Identify which cell holds the provided text, then report its (X, Y) central coordinate. 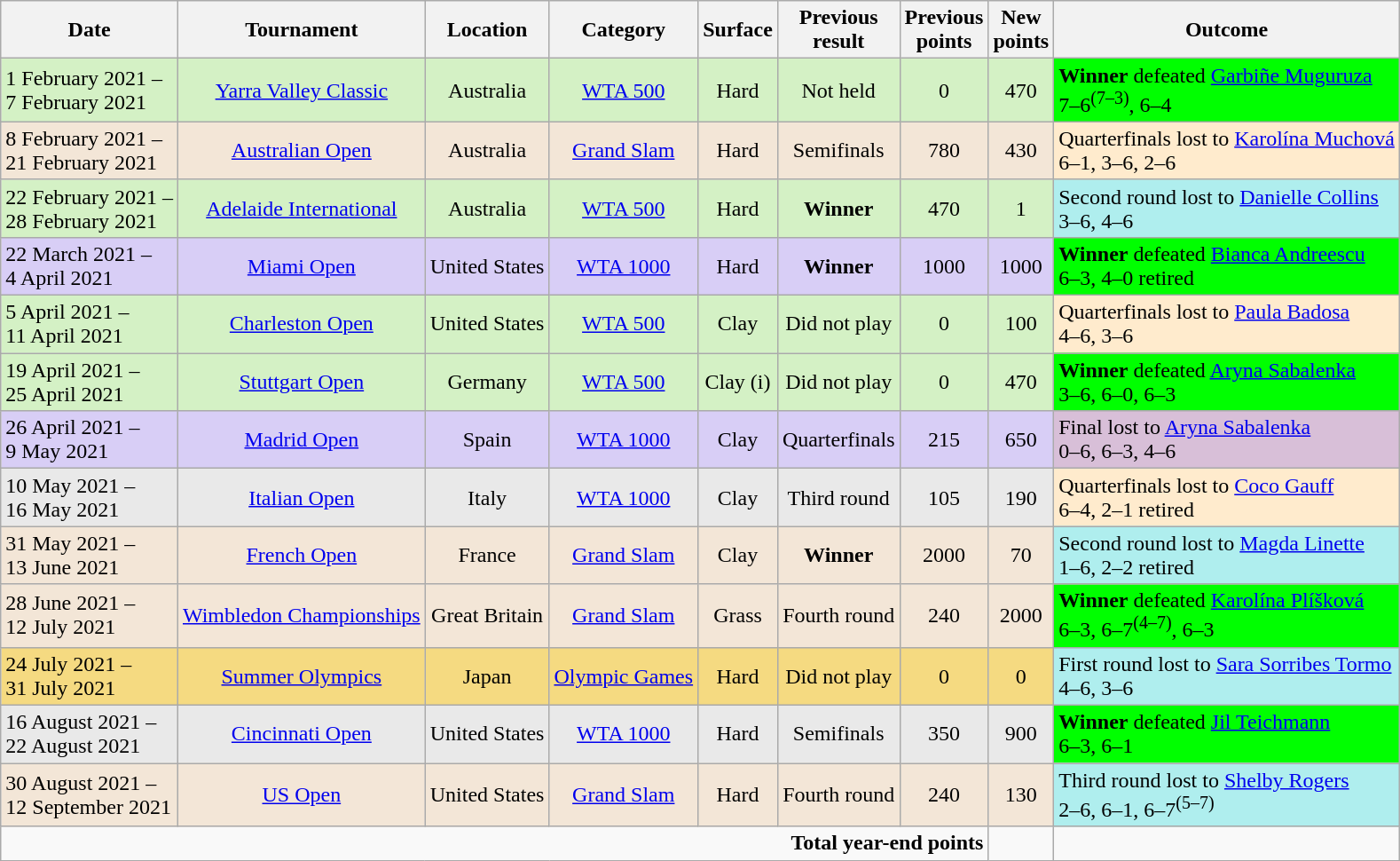
Winner defeated Aryna Sabalenka3–6, 6–0, 6–3 (1227, 382)
France (487, 556)
Grass (738, 616)
Outcome (1227, 30)
28 June 2021 –12 July 2021 (90, 616)
Winner defeated Garbiñe Muguruza7–6(7–3), 6–4 (1227, 91)
Not held (838, 91)
Quarterfinals lost to Coco Gauff6–4, 2–1 retired (1227, 497)
Newpoints (1021, 30)
Location (487, 30)
1 (1021, 208)
Date (90, 30)
Winner defeated Karolína Plíšková6–3, 6–7(4–7), 6–3 (1227, 616)
8 February 2021 –21 February 2021 (90, 151)
French Open (302, 556)
780 (944, 151)
5 April 2021 –11 April 2021 (90, 325)
Previousresult (838, 30)
Third round (838, 497)
650 (1021, 440)
350 (944, 733)
Total year-end points (495, 843)
US Open (302, 795)
215 (944, 440)
190 (1021, 497)
Australian Open (302, 151)
Italian Open (302, 497)
10 May 2021 –16 May 2021 (90, 497)
Summer Olympics (302, 676)
30 August 2021 –12 September 2021 (90, 795)
31 May 2021 –13 June 2021 (90, 556)
Second round lost to Danielle Collins3–6, 4–6 (1227, 208)
First round lost to Sara Sorribes Tormo4–6, 3–6 (1227, 676)
Quarterfinals (838, 440)
Quarterfinals lost to Karolína Muchová6–1, 3–6, 2–6 (1227, 151)
Winner defeated Jil Teichmann6–3, 6–1 (1227, 733)
900 (1021, 733)
Wimbledon Championships (302, 616)
Adelaide International (302, 208)
100 (1021, 325)
Tournament (302, 30)
Madrid Open (302, 440)
26 April 2021 –9 May 2021 (90, 440)
Final lost to Aryna Sabalenka0–6, 6–3, 4–6 (1227, 440)
Miami Open (302, 266)
22 February 2021 –28 February 2021 (90, 208)
Category (624, 30)
1 February 2021 –7 February 2021 (90, 91)
22 March 2021 –4 April 2021 (90, 266)
105 (944, 497)
Second round lost to Magda Linette1–6, 2–2 retired (1227, 556)
16 August 2021 –22 August 2021 (90, 733)
Previouspoints (944, 30)
130 (1021, 795)
Clay (i) (738, 382)
Third round lost to Shelby Rogers2–6, 6–1, 6–7(5–7) (1227, 795)
Charleston Open (302, 325)
Winner defeated Bianca Andreescu6–3, 4–0 retired (1227, 266)
Japan (487, 676)
70 (1021, 556)
430 (1021, 151)
Italy (487, 497)
Spain (487, 440)
Germany (487, 382)
19 April 2021 –25 April 2021 (90, 382)
Great Britain (487, 616)
24 July 2021 –31 July 2021 (90, 676)
Yarra Valley Classic (302, 91)
Stuttgart Open (302, 382)
Olympic Games (624, 676)
Quarterfinals lost to Paula Badosa4–6, 3–6 (1227, 325)
Cincinnati Open (302, 733)
Surface (738, 30)
